Output the (x, y) coordinate of the center of the cell containing the given text.  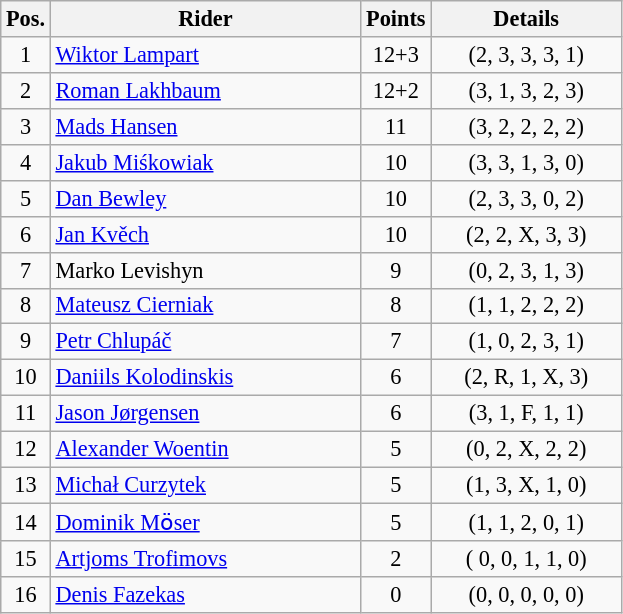
Alexander Woentin (205, 450)
Daniils Kolodinskis (205, 378)
0 (396, 595)
3 (26, 126)
Michał Curzytek (205, 485)
(1, 3, X, 1, 0) (526, 485)
Petr Chlupáč (205, 342)
Details (526, 19)
(0, 2, X, 2, 2) (526, 450)
Jason Jørgensen (205, 414)
Mads Hansen (205, 126)
Artjoms Trofimovs (205, 559)
(2, R, 1, X, 3) (526, 378)
12 (26, 450)
(3, 1, F, 1, 1) (526, 414)
Wiktor Lampart (205, 55)
Dominik Mӧser (205, 522)
(1, 1, 2, 0, 1) (526, 522)
( 0, 0, 1, 1, 0) (526, 559)
Denis Fazekas (205, 595)
Rider (205, 19)
Mateusz Cierniak (205, 306)
12+3 (396, 55)
(3, 2, 2, 2, 2) (526, 126)
12+2 (396, 90)
(0, 0, 0, 0, 0) (526, 595)
(1, 0, 2, 3, 1) (526, 342)
(2, 3, 3, 3, 1) (526, 55)
(2, 2, X, 3, 3) (526, 234)
13 (26, 485)
(1, 1, 2, 2, 2) (526, 306)
Roman Lakhbaum (205, 90)
(3, 1, 3, 2, 3) (526, 90)
Pos. (26, 19)
Jan Kvěch (205, 234)
(2, 3, 3, 0, 2) (526, 198)
15 (26, 559)
1 (26, 55)
Points (396, 19)
Jakub Miśkowiak (205, 162)
(3, 3, 1, 3, 0) (526, 162)
16 (26, 595)
(0, 2, 3, 1, 3) (526, 270)
Marko Levishyn (205, 270)
14 (26, 522)
4 (26, 162)
Dan Bewley (205, 198)
